Output the (x, y) coordinate of the center of the cell containing the given text.  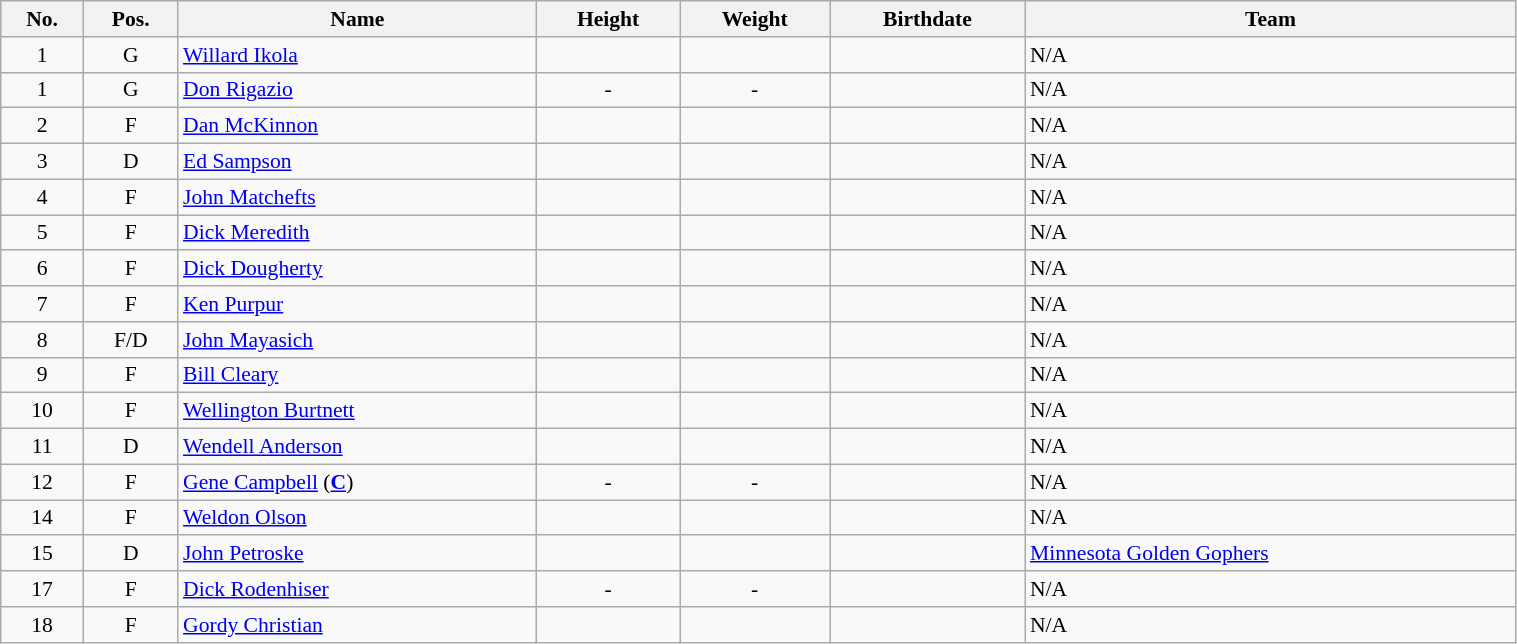
No. (42, 19)
Gene Campbell (C) (358, 482)
Dick Meredith (358, 233)
Weight (755, 19)
14 (42, 518)
12 (42, 482)
Dick Rodenhiser (358, 589)
Wellington Burtnett (358, 411)
Don Rigazio (358, 90)
3 (42, 162)
F/D (130, 340)
Pos. (130, 19)
Birthdate (928, 19)
Team (1270, 19)
Weldon Olson (358, 518)
Bill Cleary (358, 375)
Minnesota Golden Gophers (1270, 554)
7 (42, 304)
5 (42, 233)
10 (42, 411)
Height (608, 19)
Ed Sampson (358, 162)
17 (42, 589)
Dan McKinnon (358, 126)
6 (42, 269)
Dick Dougherty (358, 269)
John Mayasich (358, 340)
John Matchefts (358, 197)
Gordy Christian (358, 625)
Name (358, 19)
John Petroske (358, 554)
15 (42, 554)
11 (42, 447)
4 (42, 197)
9 (42, 375)
Wendell Anderson (358, 447)
Ken Purpur (358, 304)
2 (42, 126)
8 (42, 340)
18 (42, 625)
Willard Ikola (358, 55)
